From the cell containing the given text, extract its center point as [X, Y] coordinate. 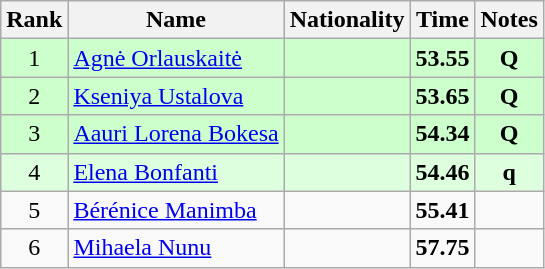
54.46 [442, 172]
55.41 [442, 210]
Elena Bonfanti [176, 172]
Nationality [347, 20]
2 [34, 96]
53.55 [442, 58]
Aauri Lorena Bokesa [176, 134]
1 [34, 58]
5 [34, 210]
4 [34, 172]
Mihaela Nunu [176, 248]
Bérénice Manimba [176, 210]
53.65 [442, 96]
Name [176, 20]
Kseniya Ustalova [176, 96]
Agnė Orlauskaitė [176, 58]
57.75 [442, 248]
q [509, 172]
Rank [34, 20]
3 [34, 134]
6 [34, 248]
Time [442, 20]
54.34 [442, 134]
Notes [509, 20]
